Return the (X, Y) coordinate for the center point of the cell that contains the specified text.  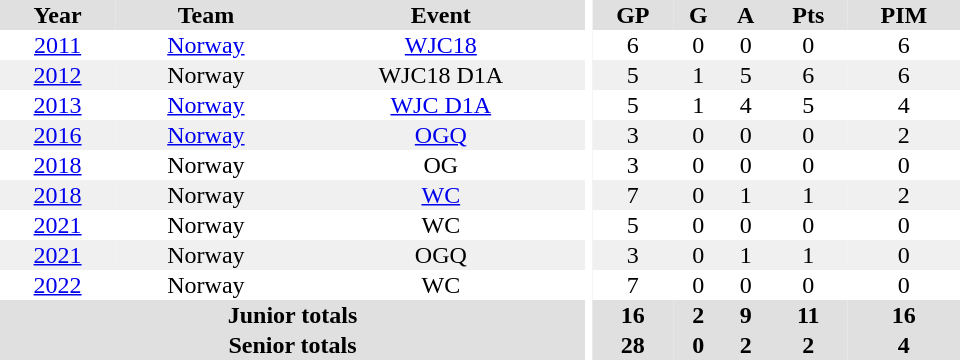
WJC18 D1A (441, 75)
A (746, 15)
Event (441, 15)
G (698, 15)
9 (746, 315)
PIM (904, 15)
28 (633, 345)
2011 (58, 45)
2022 (58, 285)
GP (633, 15)
2012 (58, 75)
Year (58, 15)
2016 (58, 135)
Pts (808, 15)
WJC D1A (441, 105)
Senior totals (292, 345)
Junior totals (292, 315)
2013 (58, 105)
11 (808, 315)
OG (441, 165)
Team (206, 15)
WJC18 (441, 45)
